Search for the cell housing the specified text and yield its [X, Y] center coordinate. 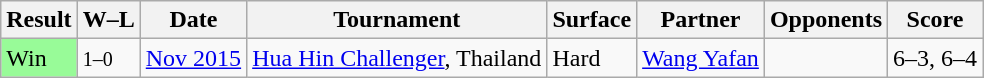
Wang Yafan [701, 58]
Surface [592, 20]
Result [39, 20]
Hard [592, 58]
6–3, 6–4 [936, 58]
Score [936, 20]
1–0 [108, 58]
Partner [701, 20]
Opponents [826, 20]
W–L [108, 20]
Hua Hin Challenger, Thailand [397, 58]
Nov 2015 [193, 58]
Win [39, 58]
Date [193, 20]
Tournament [397, 20]
